Provide the [X, Y] coordinate of the cell's center where the given text is located.  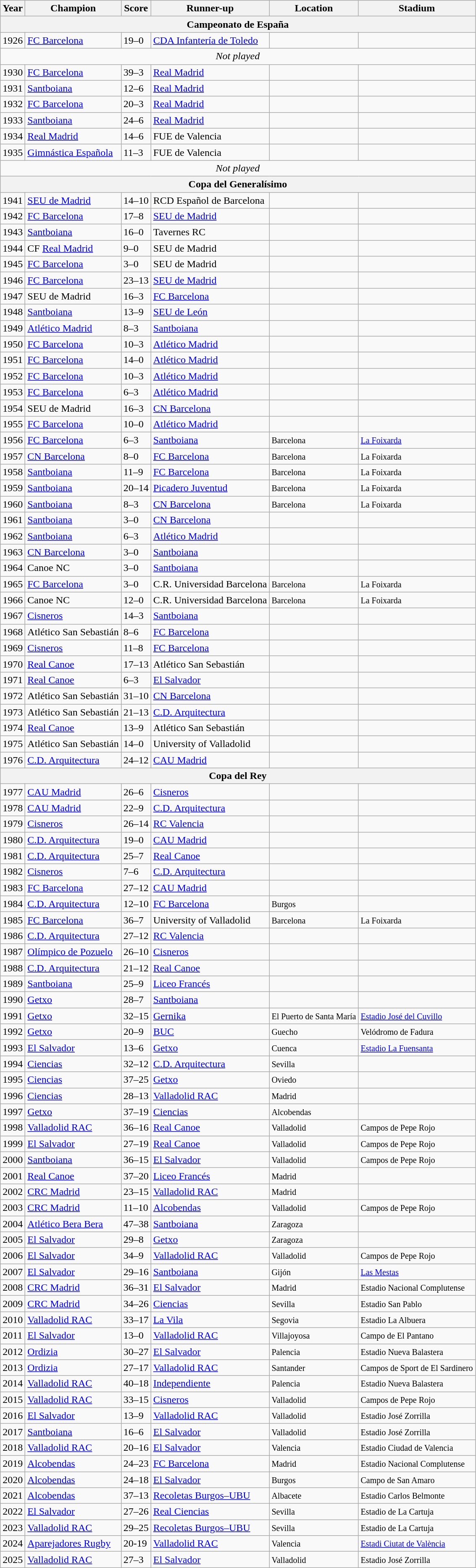
Estadi Ciutat de València [417, 1544]
1960 [13, 504]
1958 [13, 472]
1967 [13, 616]
29–8 [136, 1240]
1997 [13, 1112]
37–20 [136, 1176]
Estadio La Albuera [417, 1320]
2025 [13, 1560]
2021 [13, 1496]
13–6 [136, 1048]
34–9 [136, 1256]
2009 [13, 1304]
1947 [13, 296]
37–13 [136, 1496]
23–15 [136, 1192]
Villajoyosa [314, 1336]
Estadio José del Cuvillo [417, 1016]
Runner-up [210, 8]
36–16 [136, 1128]
7–6 [136, 872]
1926 [13, 40]
2013 [13, 1368]
Champion [73, 8]
26–14 [136, 824]
2011 [13, 1336]
1981 [13, 856]
16–0 [136, 232]
Picadero Juventud [210, 488]
2019 [13, 1463]
1973 [13, 712]
1977 [13, 792]
Santander [314, 1368]
Campo de San Amaro [417, 1479]
1975 [13, 744]
1966 [13, 600]
1942 [13, 216]
1943 [13, 232]
Cuenca [314, 1048]
20–3 [136, 104]
1986 [13, 936]
2003 [13, 1208]
11–8 [136, 648]
Campeonato de España [238, 24]
1932 [13, 104]
1952 [13, 376]
36–15 [136, 1160]
1996 [13, 1096]
40–18 [136, 1384]
1954 [13, 408]
1931 [13, 88]
21–12 [136, 968]
24–18 [136, 1479]
1963 [13, 552]
RCD Español de Barcelona [210, 200]
21–13 [136, 712]
1976 [13, 760]
24–6 [136, 120]
1949 [13, 328]
1955 [13, 424]
1970 [13, 664]
20–16 [136, 1447]
1971 [13, 680]
La Vila [210, 1320]
1945 [13, 264]
2020 [13, 1479]
1941 [13, 200]
32–15 [136, 1016]
Velódromo de Fadura [417, 1032]
1994 [13, 1064]
1998 [13, 1128]
37–19 [136, 1112]
1944 [13, 248]
34–26 [136, 1304]
Location [314, 8]
CDA Infantería de Toledo [210, 40]
11–10 [136, 1208]
13–0 [136, 1336]
1993 [13, 1048]
1946 [13, 280]
Guecho [314, 1032]
1930 [13, 72]
37–25 [136, 1080]
22–9 [136, 808]
Aparejadores Rugby [73, 1544]
20–14 [136, 488]
30–27 [136, 1352]
1933 [13, 120]
29–25 [136, 1528]
47–38 [136, 1224]
1951 [13, 360]
1984 [13, 904]
Gernika [210, 1016]
27–19 [136, 1144]
Campo de El Pantano [417, 1336]
32–12 [136, 1064]
2018 [13, 1447]
1983 [13, 888]
Oviedo [314, 1080]
Segovia [314, 1320]
12–6 [136, 88]
2005 [13, 1240]
2014 [13, 1384]
31–10 [136, 696]
1953 [13, 392]
33–17 [136, 1320]
25–9 [136, 984]
11–9 [136, 472]
1956 [13, 440]
2000 [13, 1160]
2002 [13, 1192]
10–0 [136, 424]
23–13 [136, 280]
28–13 [136, 1096]
Tavernes RC [210, 232]
Atlético Bera Bera [73, 1224]
36–31 [136, 1288]
1968 [13, 632]
Campos de Sport de El Sardinero [417, 1368]
1987 [13, 952]
Copa del Generalísimo [238, 184]
1985 [13, 920]
Gijón [314, 1272]
1982 [13, 872]
BUC [210, 1032]
2006 [13, 1256]
1959 [13, 488]
20-19 [136, 1544]
27–17 [136, 1368]
Albacete [314, 1496]
1934 [13, 136]
Estadio San Pablo [417, 1304]
1948 [13, 312]
Year [13, 8]
El Puerto de Santa María [314, 1016]
2007 [13, 1272]
12–10 [136, 904]
1972 [13, 696]
1978 [13, 808]
1962 [13, 536]
Independiente [210, 1384]
16–6 [136, 1431]
33–15 [136, 1400]
29–16 [136, 1272]
Estadio Ciudad de Valencia [417, 1447]
27–26 [136, 1512]
CF Real Madrid [73, 248]
25–7 [136, 856]
Olímpico de Pozuelo [73, 952]
9–0 [136, 248]
1950 [13, 344]
Stadium [417, 8]
Estadio Carlos Belmonte [417, 1496]
Score [136, 8]
2016 [13, 1415]
1935 [13, 152]
1989 [13, 984]
Estadio La Fuensanta [417, 1048]
Real Ciencias [210, 1512]
SEU de León [210, 312]
Las Mestas [417, 1272]
Gimnástica Española [73, 152]
12–0 [136, 600]
1991 [13, 1016]
1961 [13, 520]
2008 [13, 1288]
24–12 [136, 760]
1969 [13, 648]
27–3 [136, 1560]
2024 [13, 1544]
Copa del Rey [238, 776]
1980 [13, 840]
1965 [13, 584]
2012 [13, 1352]
2017 [13, 1431]
1957 [13, 456]
26–6 [136, 792]
8–0 [136, 456]
1990 [13, 1000]
1992 [13, 1032]
8–6 [136, 632]
36–7 [136, 920]
28–7 [136, 1000]
1999 [13, 1144]
24–23 [136, 1463]
1974 [13, 728]
1988 [13, 968]
20–9 [136, 1032]
1964 [13, 568]
2010 [13, 1320]
17–8 [136, 216]
1979 [13, 824]
2023 [13, 1528]
14–10 [136, 200]
2015 [13, 1400]
2004 [13, 1224]
26–10 [136, 952]
14–3 [136, 616]
2022 [13, 1512]
39–3 [136, 72]
2001 [13, 1176]
17–13 [136, 664]
11–3 [136, 152]
14–6 [136, 136]
1995 [13, 1080]
